Return the (X, Y) coordinate for the center point of the cell that contains the specified text.  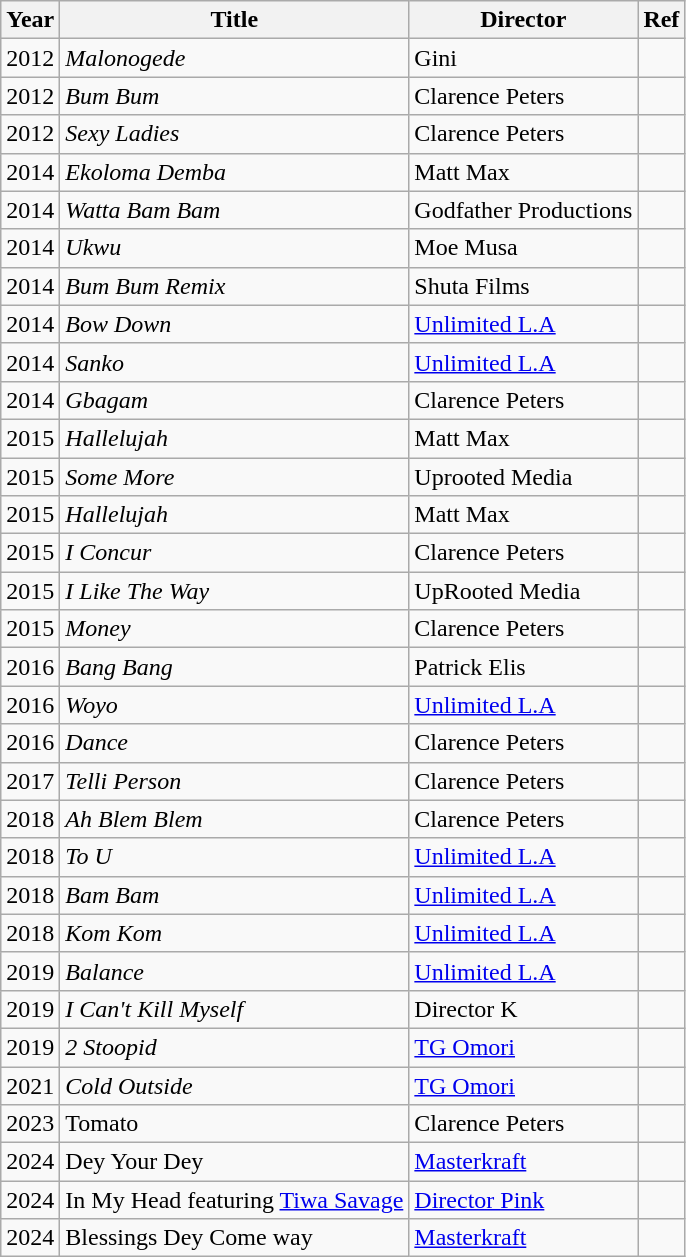
Kom Kom (234, 933)
Dey Your Dey (234, 1162)
Godfather Productions (524, 210)
Woyo (234, 705)
Some More (234, 477)
Bum Bum (234, 96)
Sexy Ladies (234, 134)
Patrick Elis (524, 667)
2 Stoopid (234, 1047)
Moe Musa (524, 248)
Balance (234, 971)
Watta Bam Bam (234, 210)
Bang Bang (234, 667)
2017 (30, 781)
Director (524, 20)
Sanko (234, 362)
Ekoloma Demba (234, 172)
Telli Person (234, 781)
In My Head featuring Tiwa Savage (234, 1200)
Ref (662, 20)
Cold Outside (234, 1085)
Director K (524, 1009)
Bam Bam (234, 895)
Malonogede (234, 58)
To U (234, 857)
I Like The Way (234, 591)
2021 (30, 1085)
2023 (30, 1124)
Year (30, 20)
Ah Blem Blem (234, 819)
I Can't Kill Myself (234, 1009)
Director Pink (524, 1200)
Bow Down (234, 324)
I Concur (234, 553)
Dance (234, 743)
Gini (524, 58)
Tomato (234, 1124)
Shuta Films (524, 286)
Title (234, 20)
Blessings Dey Come way (234, 1238)
UpRooted Media (524, 591)
Money (234, 629)
Ukwu (234, 248)
Bum Bum Remix (234, 286)
Uprooted Media (524, 477)
Gbagam (234, 400)
